Return the (X, Y) coordinate for the center point of the cell that contains the specified text.  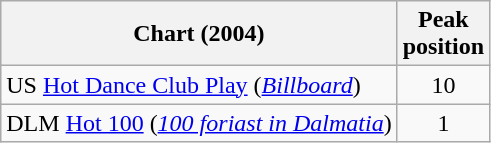
Chart (2004) (199, 34)
1 (443, 123)
Peakposition (443, 34)
US Hot Dance Club Play (Billboard) (199, 85)
DLM Hot 100 (100 foriast in Dalmatia) (199, 123)
10 (443, 85)
